Scan for the cell matching the given text and deliver its [x, y] coordinate at center. 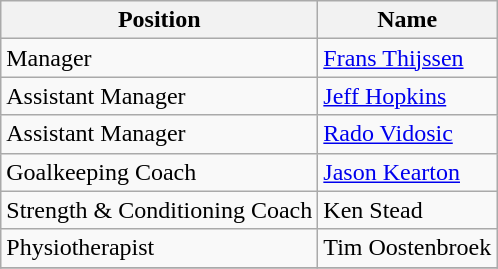
Name [408, 20]
Jeff Hopkins [408, 96]
Manager [160, 58]
Tim Oostenbroek [408, 248]
Frans Thijssen [408, 58]
Ken Stead [408, 210]
Jason Kearton [408, 172]
Rado Vidosic [408, 134]
Strength & Conditioning Coach [160, 210]
Goalkeeping Coach [160, 172]
Physiotherapist [160, 248]
Position [160, 20]
